Pinpoint the cell where the given text exists, returning its (x, y) midpoint coordinate. 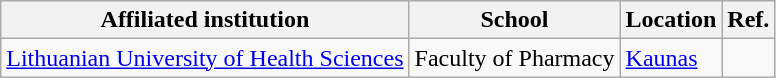
Ref. (748, 20)
Kaunas (671, 58)
Lithuanian University of Health Sciences (205, 58)
Affiliated institution (205, 20)
Location (671, 20)
Faculty of Pharmacy (514, 58)
School (514, 20)
